Output the (x, y) coordinate of the center of the cell containing the given text.  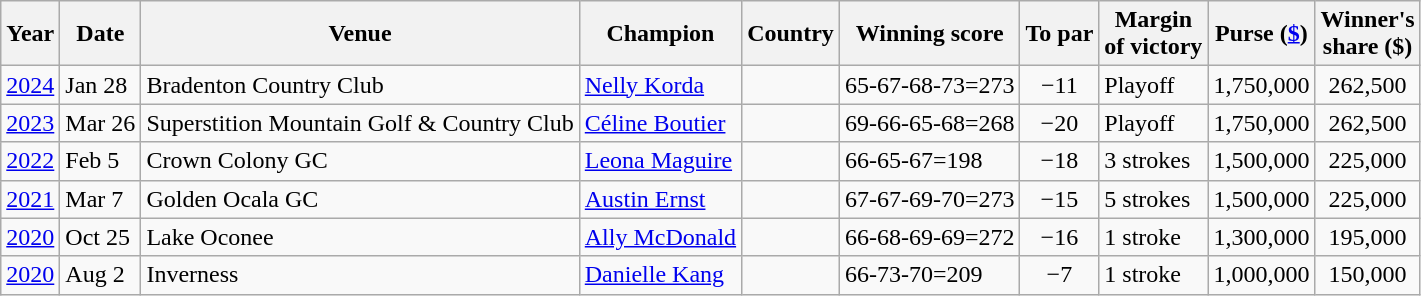
150,000 (1368, 275)
Purse ($) (1262, 34)
Mar 26 (100, 123)
Aug 2 (100, 275)
Bradenton Country Club (360, 85)
Leona Maguire (660, 161)
2021 (30, 199)
5 strokes (1154, 199)
1,300,000 (1262, 237)
−15 (1060, 199)
Venue (360, 34)
Inverness (360, 275)
Marginof victory (1154, 34)
Winning score (930, 34)
66-65-67=198 (930, 161)
Crown Colony GC (360, 161)
Year (30, 34)
−11 (1060, 85)
−7 (1060, 275)
2022 (30, 161)
Céline Boutier (660, 123)
Champion (660, 34)
Winner'sshare ($) (1368, 34)
1,000,000 (1262, 275)
−18 (1060, 161)
69-66-65-68=268 (930, 123)
Ally McDonald (660, 237)
Date (100, 34)
65-67-68-73=273 (930, 85)
66-68-69-69=272 (930, 237)
Austin Ernst (660, 199)
2024 (30, 85)
3 strokes (1154, 161)
Lake Oconee (360, 237)
2023 (30, 123)
Country (791, 34)
Feb 5 (100, 161)
−16 (1060, 237)
To par (1060, 34)
Oct 25 (100, 237)
Jan 28 (100, 85)
67-67-69-70=273 (930, 199)
66-73-70=209 (930, 275)
Superstition Mountain Golf & Country Club (360, 123)
Nelly Korda (660, 85)
Mar 7 (100, 199)
−20 (1060, 123)
195,000 (1368, 237)
Danielle Kang (660, 275)
Golden Ocala GC (360, 199)
